From the cell containing the given text, extract its center point as [X, Y] coordinate. 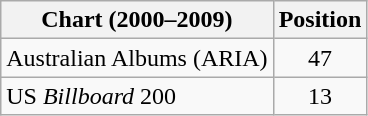
Chart (2000–2009) [137, 20]
47 [320, 58]
Position [320, 20]
13 [320, 96]
Australian Albums (ARIA) [137, 58]
US Billboard 200 [137, 96]
